From the cell containing the given text, extract its center point as [x, y] coordinate. 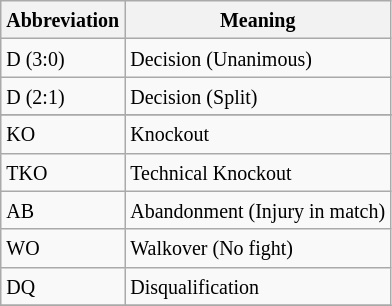
D (3:0) [63, 58]
Meaning [258, 20]
Knockout [258, 134]
D (2:1) [63, 96]
DQ [63, 286]
Technical Knockout [258, 172]
Abandonment (Injury in match) [258, 210]
Disqualification [258, 286]
Decision (Split) [258, 96]
TKO [63, 172]
Walkover (No fight) [258, 248]
WO [63, 248]
Abbreviation [63, 20]
Decision (Unanimous) [258, 58]
AB [63, 210]
KO [63, 134]
